Pinpoint the cell where the given text exists, returning its (x, y) midpoint coordinate. 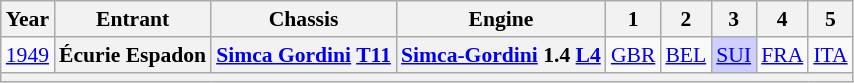
FRA (782, 55)
GBR (634, 55)
1 (634, 19)
Simca Gordini T11 (304, 55)
Chassis (304, 19)
Engine (501, 19)
2 (686, 19)
Year (28, 19)
Simca-Gordini 1.4 L4 (501, 55)
4 (782, 19)
Écurie Espadon (132, 55)
BEL (686, 55)
Entrant (132, 19)
3 (734, 19)
1949 (28, 55)
SUI (734, 55)
5 (830, 19)
ITA (830, 55)
